Find where the given text appears and provide that cell's center as (X, Y) coordinate. 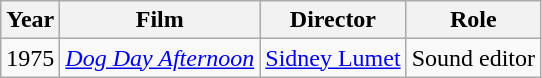
Role (473, 20)
Film (160, 20)
Sound editor (473, 58)
Dog Day Afternoon (160, 58)
Director (333, 20)
Sidney Lumet (333, 58)
1975 (30, 58)
Year (30, 20)
